Determine the [x, y] coordinate at the center of the cell enclosing the given text.  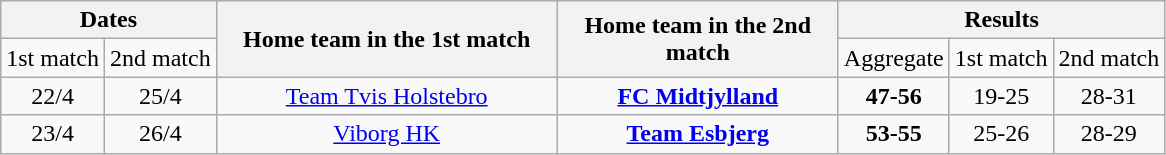
25-26 [1001, 134]
26/4 [160, 134]
Results [1001, 20]
53-55 [894, 134]
Aggregate [894, 58]
28-31 [1109, 96]
Home team in the 1st match [386, 39]
25/4 [160, 96]
23/4 [53, 134]
Dates [108, 20]
Home team in the 2nd match [698, 39]
47-56 [894, 96]
Team Tvis Holstebro [386, 96]
28-29 [1109, 134]
19-25 [1001, 96]
FC Midtjylland [698, 96]
22/4 [53, 96]
Viborg HK [386, 134]
Team Esbjerg [698, 134]
